From the cell containing the given text, extract its center point as [x, y] coordinate. 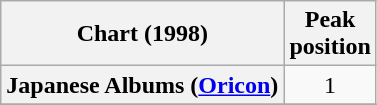
Peakposition [330, 34]
Chart (1998) [142, 34]
Japanese Albums (Oricon) [142, 85]
1 [330, 85]
